Determine the (x, y) coordinate at the center of the cell enclosing the given text.  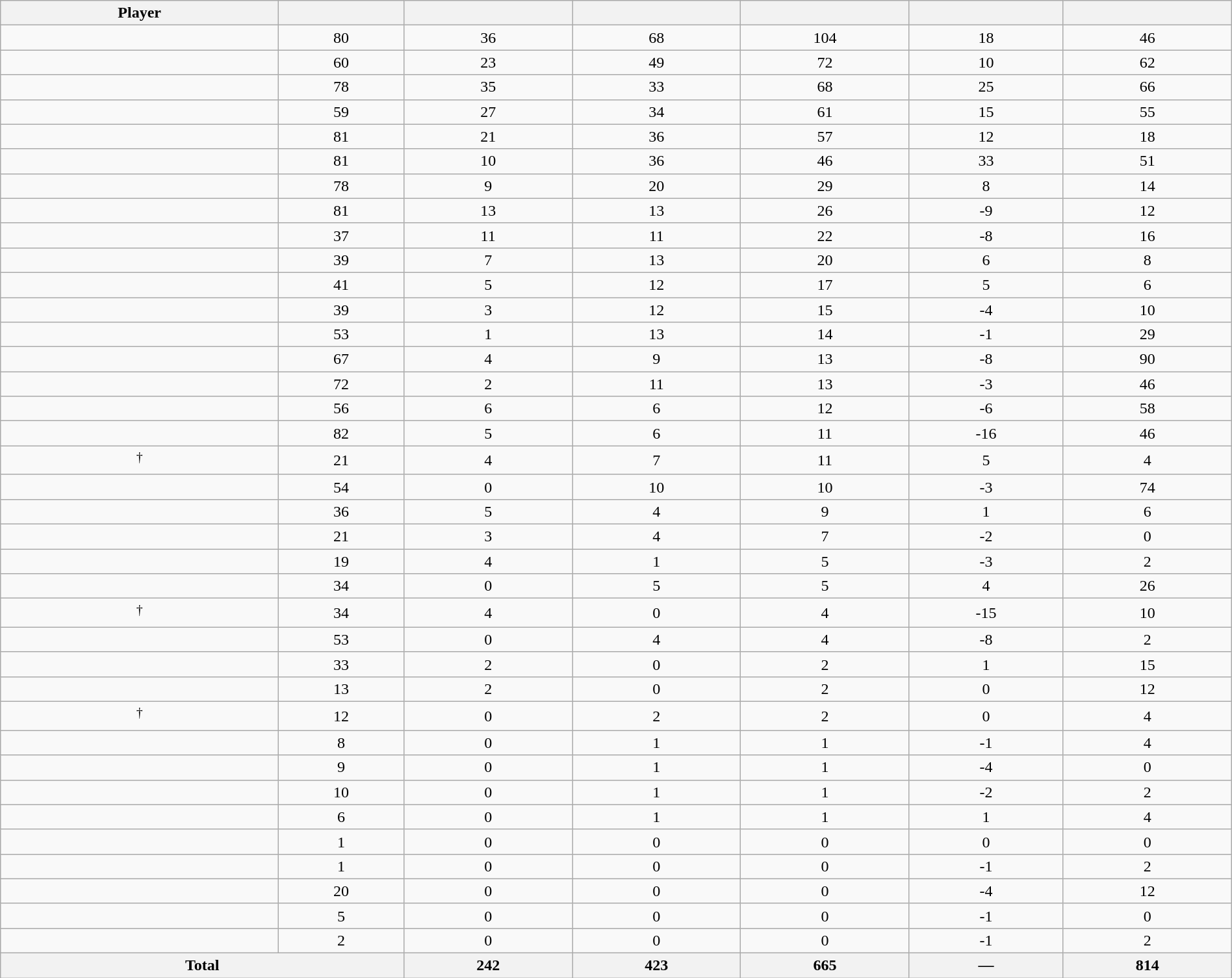
665 (825, 966)
22 (825, 235)
— (986, 966)
62 (1148, 62)
59 (342, 112)
57 (825, 136)
74 (1148, 487)
-16 (986, 433)
66 (1148, 87)
51 (1148, 161)
55 (1148, 112)
814 (1148, 966)
-9 (986, 211)
56 (342, 409)
104 (825, 38)
41 (342, 285)
67 (342, 359)
35 (489, 87)
58 (1148, 409)
23 (489, 62)
423 (656, 966)
242 (489, 966)
49 (656, 62)
80 (342, 38)
60 (342, 62)
54 (342, 487)
27 (489, 112)
19 (342, 561)
25 (986, 87)
61 (825, 112)
17 (825, 285)
Total (203, 966)
Player (140, 13)
37 (342, 235)
-6 (986, 409)
16 (1148, 235)
90 (1148, 359)
82 (342, 433)
-15 (986, 613)
